Return the (x, y) coordinate for the center point of the cell that contains the specified text.  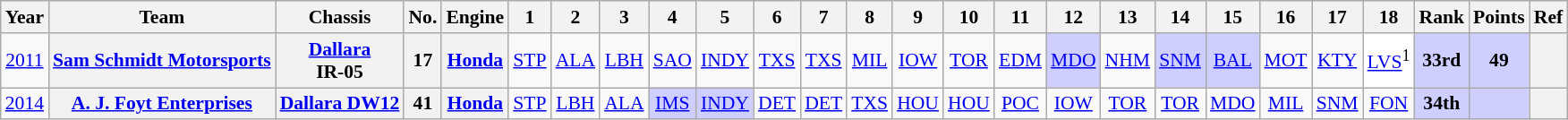
Rank (1441, 17)
Engine (474, 17)
BAL (1233, 61)
LVS1 (1389, 61)
No. (422, 17)
7 (823, 17)
Year (25, 17)
41 (422, 104)
Dallara DW12 (340, 104)
5 (725, 17)
KTY (1337, 61)
8 (870, 17)
18 (1389, 17)
1 (530, 17)
6 (777, 17)
34th (1441, 104)
2011 (25, 61)
Dallara IR-05 (340, 61)
4 (673, 17)
NHM (1128, 61)
POC (1020, 104)
Ref (1548, 17)
Team (162, 17)
2014 (25, 104)
FON (1389, 104)
SAO (673, 61)
12 (1074, 17)
EDM (1020, 61)
MOT (1286, 61)
10 (968, 17)
Points (1499, 17)
Sam Schmidt Motorsports (162, 61)
15 (1233, 17)
Chassis (340, 17)
13 (1128, 17)
11 (1020, 17)
9 (918, 17)
2 (575, 17)
49 (1499, 61)
33rd (1441, 61)
16 (1286, 17)
A. J. Foyt Enterprises (162, 104)
14 (1180, 17)
IMS (673, 104)
3 (624, 17)
